Capture the cell that displays the provided text and extract its [x, y] central coordinate. 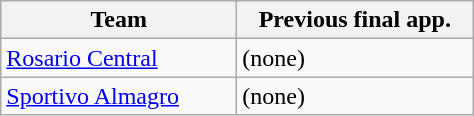
Previous final app. [355, 20]
Sportivo Almagro [119, 96]
Rosario Central [119, 58]
Team [119, 20]
